Return the (x, y) coordinate for the center point of the cell that contains the specified text.  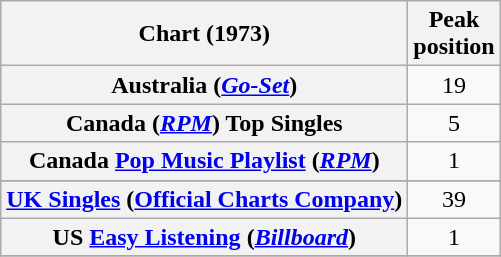
Australia (Go-Set) (204, 85)
5 (454, 123)
Peakposition (454, 34)
Canada (RPM) Top Singles (204, 123)
Chart (1973) (204, 34)
US Easy Listening (Billboard) (204, 237)
Canada Pop Music Playlist (RPM) (204, 161)
UK Singles (Official Charts Company) (204, 199)
39 (454, 199)
19 (454, 85)
